Find where the given text appears and provide that cell's center as (x, y) coordinate. 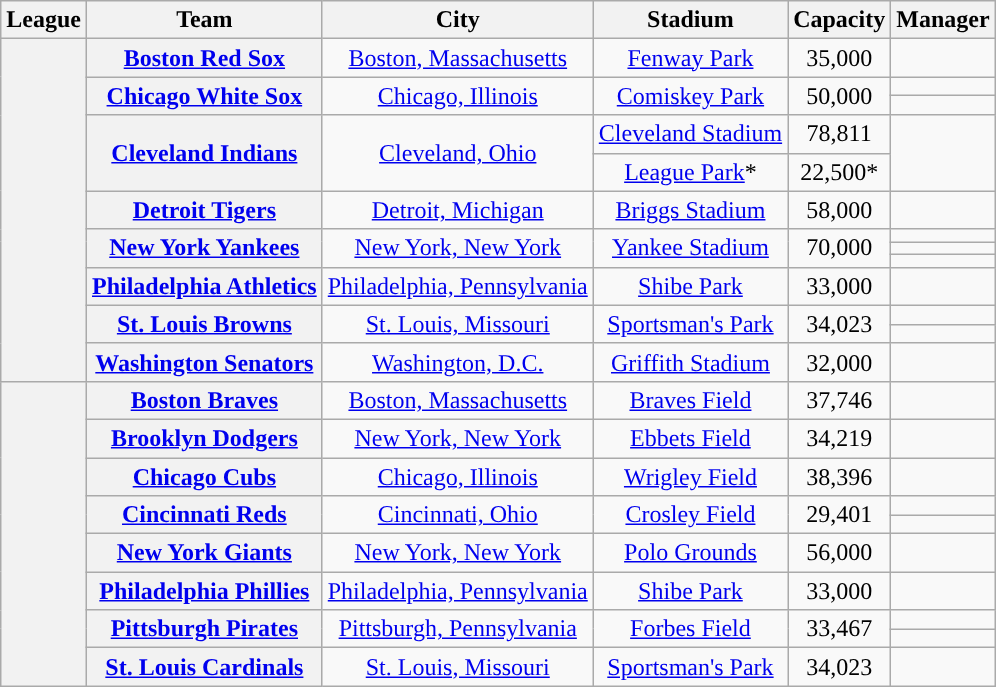
37,746 (840, 400)
Wrigley Field (690, 477)
Detroit, Michigan (458, 210)
Detroit Tigers (204, 210)
Boston Braves (204, 400)
Chicago White Sox (204, 96)
Fenway Park (690, 58)
Stadium (690, 20)
Washington Senators (204, 362)
50,000 (840, 96)
Boston Red Sox (204, 58)
Pittsburgh Pirates (204, 629)
Capacity (840, 20)
Briggs Stadium (690, 210)
29,401 (840, 515)
56,000 (840, 553)
St. Louis Cardinals (204, 667)
Griffith Stadium (690, 362)
Ebbets Field (690, 438)
Cincinnati Reds (204, 515)
Washington, D.C. (458, 362)
Philadelphia Phillies (204, 591)
34,219 (840, 438)
City (458, 20)
33,467 (840, 629)
Pittsburgh, Pennsylvania (458, 629)
Yankee Stadium (690, 248)
Crosley Field (690, 515)
New York Giants (204, 553)
78,811 (840, 134)
70,000 (840, 248)
Cleveland, Ohio (458, 153)
Chicago Cubs (204, 477)
Philadelphia Athletics (204, 286)
58,000 (840, 210)
League Park* (690, 172)
35,000 (840, 58)
38,396 (840, 477)
32,000 (840, 362)
Team (204, 20)
22,500* (840, 172)
Brooklyn Dodgers (204, 438)
League (44, 20)
St. Louis Browns (204, 324)
Manager (943, 20)
Cincinnati, Ohio (458, 515)
New York Yankees (204, 248)
Forbes Field (690, 629)
Polo Grounds (690, 553)
Comiskey Park (690, 96)
Cleveland Indians (204, 153)
Cleveland Stadium (690, 134)
Braves Field (690, 400)
